Pinpoint the cell where the given text exists, returning its [x, y] midpoint coordinate. 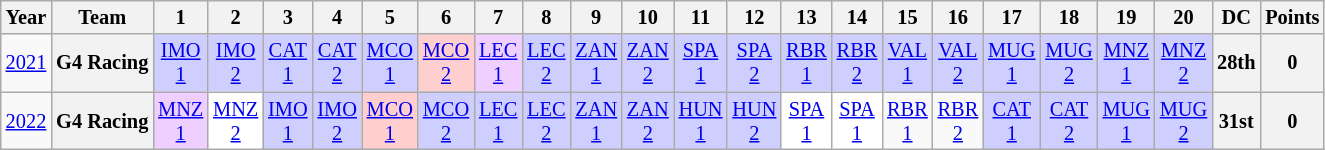
HUN2 [754, 121]
19 [1126, 17]
28th [1236, 63]
8 [546, 17]
3 [288, 17]
9 [596, 17]
Points [1292, 17]
VAL2 [958, 63]
18 [1068, 17]
DC [1236, 17]
11 [701, 17]
VAL1 [907, 63]
HUN1 [701, 121]
4 [336, 17]
2021 [26, 63]
13 [806, 17]
6 [446, 17]
5 [390, 17]
2 [236, 17]
15 [907, 17]
2022 [26, 121]
16 [958, 17]
1 [180, 17]
12 [754, 17]
Year [26, 17]
14 [857, 17]
31st [1236, 121]
10 [648, 17]
20 [1184, 17]
Team [102, 17]
17 [1012, 17]
SPA2 [754, 63]
7 [498, 17]
